Scan for the cell matching the given text and deliver its (x, y) coordinate at center. 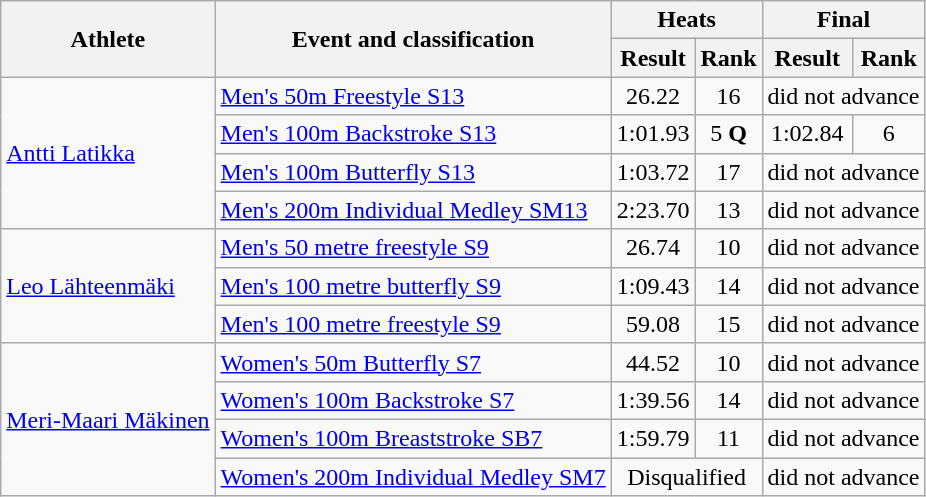
Women's 100m Backstroke S7 (413, 400)
1:39.56 (653, 400)
1:59.79 (653, 438)
11 (728, 438)
44.52 (653, 362)
Women's 100m Breaststroke SB7 (413, 438)
Meri-Maari Mäkinen (108, 419)
26.74 (653, 248)
Heats (686, 20)
13 (728, 210)
5 Q (728, 134)
Final (844, 20)
Leo Lähteenmäki (108, 286)
6 (890, 134)
17 (728, 172)
Men's 100m Butterfly S13 (413, 172)
Men's 200m Individual Medley SM13 (413, 210)
Men's 50m Freestyle S13 (413, 96)
Men's 100 metre butterfly S9 (413, 286)
Athlete (108, 39)
1:01.93 (653, 134)
15 (728, 324)
Men's 50 metre freestyle S9 (413, 248)
16 (728, 96)
Women's 200m Individual Medley SM7 (413, 477)
2:23.70 (653, 210)
Event and classification (413, 39)
1:03.72 (653, 172)
26.22 (653, 96)
1:09.43 (653, 286)
Antti Latikka (108, 153)
Women's 50m Butterfly S7 (413, 362)
Men's 100 metre freestyle S9 (413, 324)
1:02.84 (807, 134)
Men's 100m Backstroke S13 (413, 134)
Disqualified (686, 477)
59.08 (653, 324)
